Locate the cell with the specified text and output its [X, Y] center coordinate. 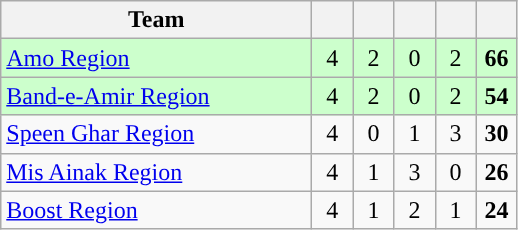
26 [496, 172]
54 [496, 96]
Team [156, 20]
24 [496, 210]
Speen Ghar Region [156, 134]
Mis Ainak Region [156, 172]
Boost Region [156, 210]
Amo Region [156, 58]
66 [496, 58]
30 [496, 134]
Band-e-Amir Region [156, 96]
